Extract the [x, y] coordinate from the center of the cell holding the provided text.  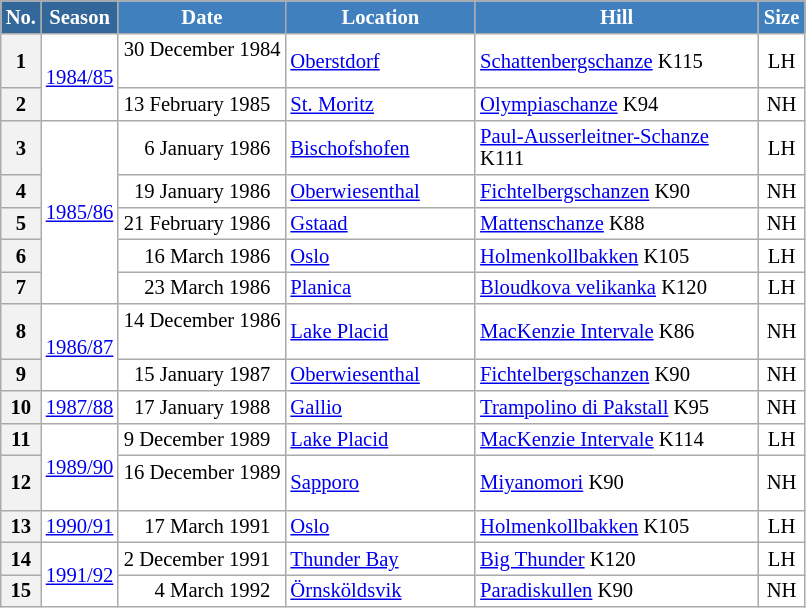
Schattenbergschanze K115 [616, 60]
3 [21, 148]
Örnsköldsvik [380, 590]
Bischofshofen [380, 148]
No. [21, 16]
11 [21, 439]
Thunder Bay [380, 558]
Miyanomori K90 [616, 482]
4 March 1992 [202, 590]
1991/92 [80, 574]
Gstaad [380, 223]
1984/85 [80, 76]
Bloudkova velikanka K120 [616, 287]
Planica [380, 287]
Mattenschanze K88 [616, 223]
15 January 1987 [202, 374]
4 [21, 190]
7 [21, 287]
13 [21, 526]
19 January 1986 [202, 190]
9 December 1989 [202, 439]
Olympiaschanze K94 [616, 104]
2 [21, 104]
8 [21, 332]
15 [21, 590]
1987/88 [80, 406]
5 [21, 223]
17 January 1988 [202, 406]
13 February 1985 [202, 104]
MacKenzie Intervale K86 [616, 332]
23 March 1986 [202, 287]
9 [21, 374]
12 [21, 482]
10 [21, 406]
Big Thunder K120 [616, 558]
16 March 1986 [202, 255]
14 [21, 558]
Paradiskullen K90 [616, 590]
Paul-Ausserleitner-Schanze K111 [616, 148]
Oberstdorf [380, 60]
1989/90 [80, 466]
30 December 1984 [202, 60]
Season [80, 16]
1990/91 [80, 526]
Trampolino di Pakstall K95 [616, 406]
MacKenzie Intervale K114 [616, 439]
Size [782, 16]
14 December 1986 [202, 332]
1 [21, 60]
6 [21, 255]
21 February 1986 [202, 223]
16 December 1989 [202, 482]
1985/86 [80, 212]
Location [380, 16]
Sapporo [380, 482]
Date [202, 16]
Hill [616, 16]
St. Moritz [380, 104]
6 January 1986 [202, 148]
1986/87 [80, 348]
Gallio [380, 406]
17 March 1991 [202, 526]
2 December 1991 [202, 558]
